Extract the (X, Y) coordinate from the center of the cell holding the provided text.  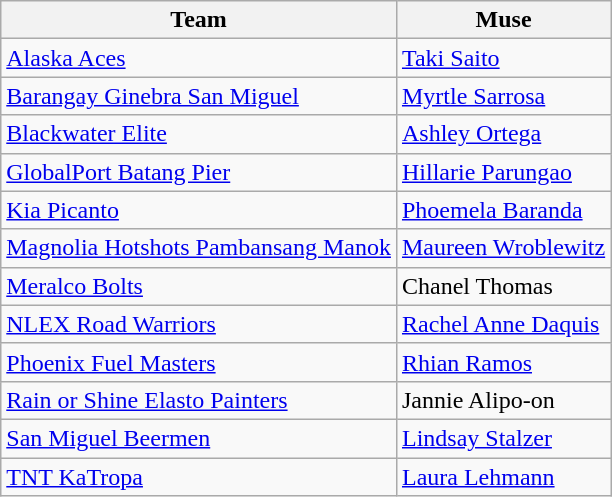
Rachel Anne Daquis (503, 324)
Barangay Ginebra San Miguel (199, 96)
NLEX Road Warriors (199, 324)
Phoenix Fuel Masters (199, 362)
Lindsay Stalzer (503, 438)
Blackwater Elite (199, 134)
Maureen Wroblewitz (503, 248)
Chanel Thomas (503, 286)
Alaska Aces (199, 58)
TNT KaTropa (199, 477)
Laura Lehmann (503, 477)
Rhian Ramos (503, 362)
Phoemela Baranda (503, 210)
GlobalPort Batang Pier (199, 172)
Muse (503, 20)
Hillarie Parungao (503, 172)
Magnolia Hotshots Pambansang Manok (199, 248)
San Miguel Beermen (199, 438)
Kia Picanto (199, 210)
Rain or Shine Elasto Painters (199, 400)
Meralco Bolts (199, 286)
Team (199, 20)
Ashley Ortega (503, 134)
Taki Saito (503, 58)
Myrtle Sarrosa (503, 96)
Jannie Alipo-on (503, 400)
